Search for the cell housing the specified text and yield its [X, Y] center coordinate. 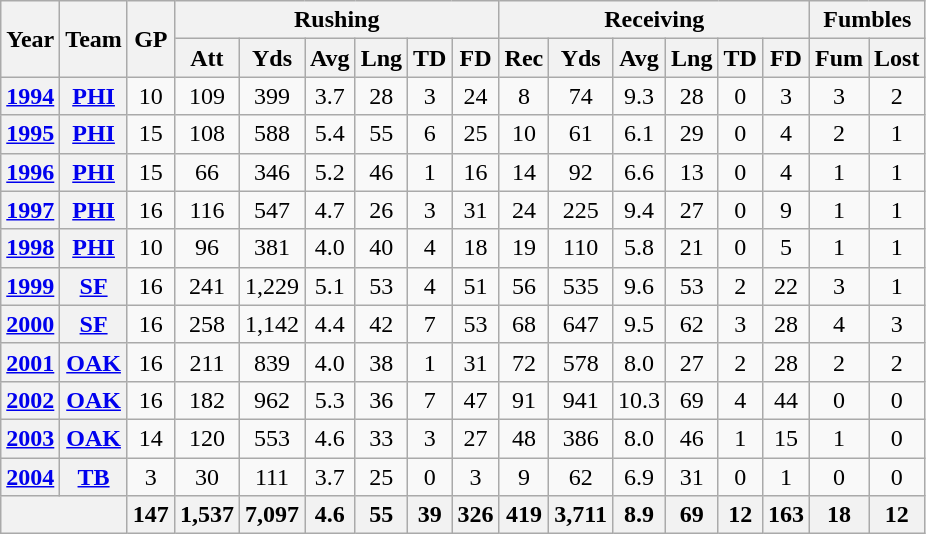
GP [150, 39]
Year [30, 39]
Receiving [654, 20]
120 [206, 438]
419 [524, 515]
9.3 [640, 96]
9.5 [640, 324]
TB [94, 477]
326 [476, 515]
588 [272, 134]
40 [381, 248]
386 [581, 438]
5.3 [330, 400]
578 [581, 362]
225 [581, 210]
941 [581, 400]
182 [206, 400]
66 [206, 172]
92 [581, 172]
68 [524, 324]
13 [692, 172]
2002 [30, 400]
Att [206, 58]
36 [381, 400]
553 [272, 438]
42 [381, 324]
6.1 [640, 134]
5 [786, 248]
Team [94, 39]
9.6 [640, 286]
399 [272, 96]
5.1 [330, 286]
6 [430, 134]
147 [150, 515]
111 [272, 477]
29 [692, 134]
72 [524, 362]
8.9 [640, 515]
61 [581, 134]
Fum [838, 58]
7,097 [272, 515]
8 [524, 96]
26 [381, 210]
1998 [30, 248]
Rushing [336, 20]
3,711 [581, 515]
116 [206, 210]
1996 [30, 172]
9.4 [640, 210]
51 [476, 286]
74 [581, 96]
258 [206, 324]
346 [272, 172]
163 [786, 515]
19 [524, 248]
2003 [30, 438]
4.4 [330, 324]
647 [581, 324]
5.4 [330, 134]
47 [476, 400]
38 [381, 362]
4.7 [330, 210]
6.9 [640, 477]
10.3 [640, 400]
21 [692, 248]
5.8 [640, 248]
6.6 [640, 172]
535 [581, 286]
Fumbles [866, 20]
110 [581, 248]
1995 [30, 134]
962 [272, 400]
Lost [897, 58]
22 [786, 286]
1994 [30, 96]
1999 [30, 286]
547 [272, 210]
381 [272, 248]
1,229 [272, 286]
39 [430, 515]
30 [206, 477]
2000 [30, 324]
96 [206, 248]
839 [272, 362]
33 [381, 438]
91 [524, 400]
44 [786, 400]
109 [206, 96]
1997 [30, 210]
5.2 [330, 172]
241 [206, 286]
1,537 [206, 515]
2004 [30, 477]
Rec [524, 58]
56 [524, 286]
108 [206, 134]
2001 [30, 362]
1,142 [272, 324]
48 [524, 438]
211 [206, 362]
